Locate the cell with the specified text and output its (X, Y) center coordinate. 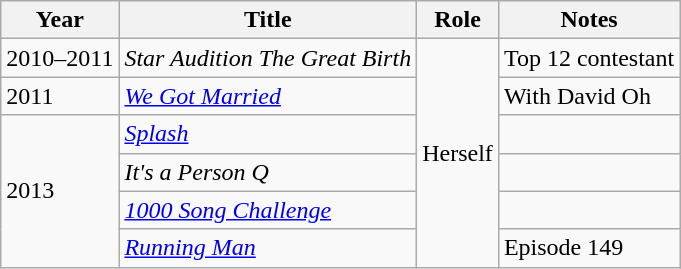
Top 12 contestant (588, 58)
Title (268, 20)
Role (458, 20)
Star Audition The Great Birth (268, 58)
With David Oh (588, 96)
1000 Song Challenge (268, 210)
2011 (60, 96)
It's a Person Q (268, 172)
We Got Married (268, 96)
Notes (588, 20)
Herself (458, 153)
Year (60, 20)
2010–2011 (60, 58)
2013 (60, 191)
Episode 149 (588, 248)
Running Man (268, 248)
Splash (268, 134)
